Output the [x, y] coordinate of the center of the cell containing the given text.  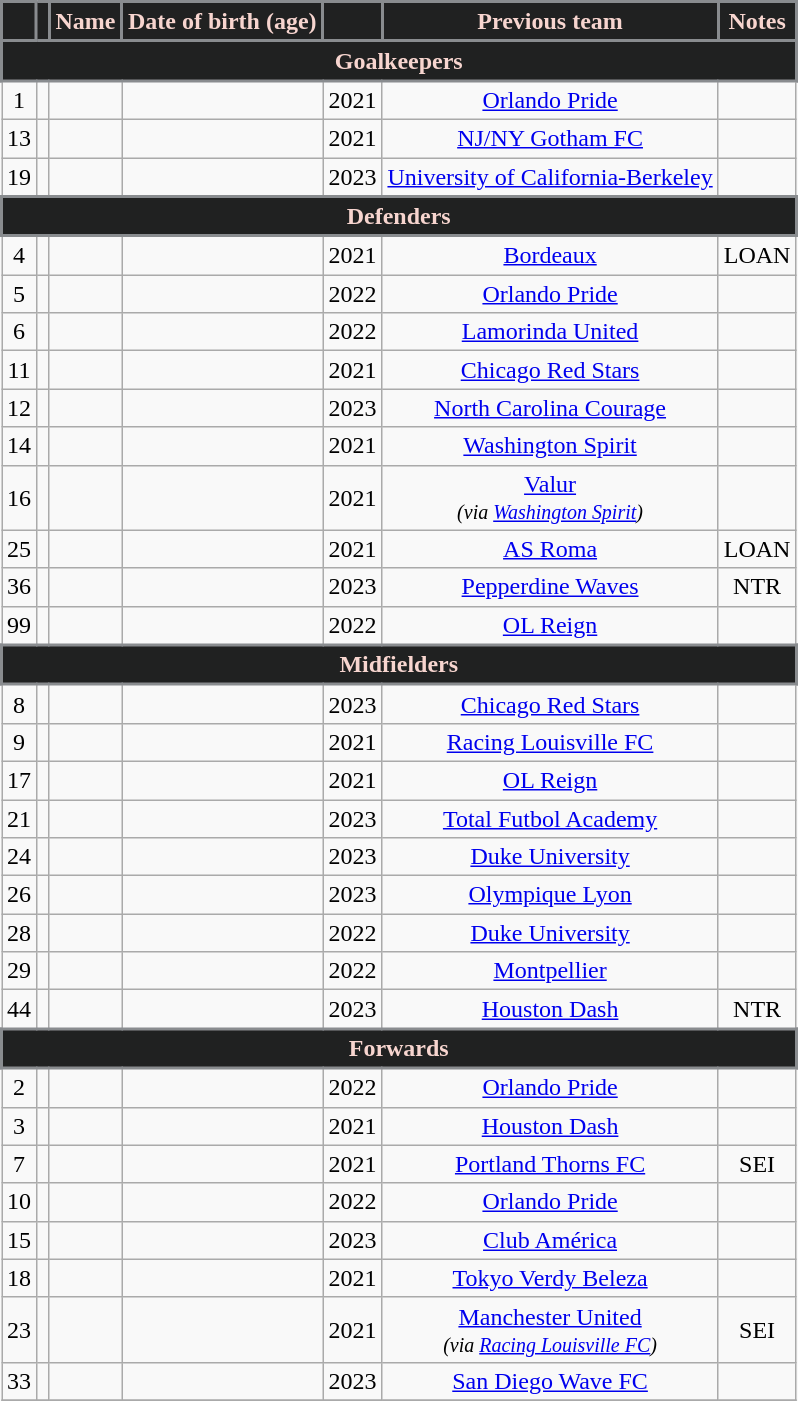
9 [20, 742]
5 [20, 294]
Date of birth (age) [222, 22]
Racing Louisville FC [550, 742]
NJ/NY Gotham FC [550, 138]
3 [20, 1126]
Lamorinda United [550, 332]
36 [20, 587]
28 [20, 933]
Montpellier [550, 971]
25 [20, 549]
23 [20, 1330]
16 [20, 498]
11 [20, 370]
North Carolina Courage [550, 408]
Name [86, 22]
18 [20, 1278]
14 [20, 446]
12 [20, 408]
44 [20, 1010]
29 [20, 971]
Pepperdine Waves [550, 587]
4 [20, 256]
10 [20, 1202]
1 [20, 100]
26 [20, 895]
AS Roma [550, 549]
Goalkeepers [399, 61]
Olympique Lyon [550, 895]
Bordeaux [550, 256]
17 [20, 780]
33 [20, 1381]
Defenders [399, 216]
19 [20, 178]
Previous team [550, 22]
Forwards [399, 1049]
99 [20, 626]
15 [20, 1240]
8 [20, 704]
Portland Thorns FC [550, 1164]
24 [20, 857]
Notes [757, 22]
2 [20, 1088]
Valur(via Washington Spirit) [550, 498]
Club América [550, 1240]
Tokyo Verdy Beleza [550, 1278]
Total Futbol Academy [550, 819]
Midfielders [399, 665]
University of California-Berkeley [550, 178]
Manchester United(via Racing Louisville FC) [550, 1330]
13 [20, 138]
Washington Spirit [550, 446]
San Diego Wave FC [550, 1381]
21 [20, 819]
7 [20, 1164]
6 [20, 332]
